For the text-containing cell, return its midpoint in [X, Y] coordinate format. 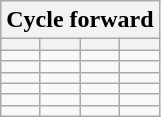
Cycle forward [80, 20]
